Identify which cell holds the provided text, then report its [X, Y] central coordinate. 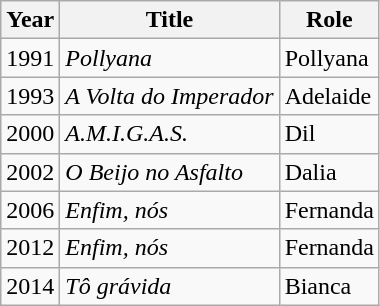
Dil [329, 134]
Bianca [329, 286]
2000 [30, 134]
Dalia [329, 172]
2006 [30, 210]
A Volta do Imperador [170, 96]
2002 [30, 172]
Title [170, 20]
2014 [30, 286]
Tô grávida [170, 286]
Adelaide [329, 96]
A.M.I.G.A.S. [170, 134]
2012 [30, 248]
1993 [30, 96]
Role [329, 20]
1991 [30, 58]
O Beijo no Asfalto [170, 172]
Year [30, 20]
